Return (X, Y) of the center of cell containing provided text 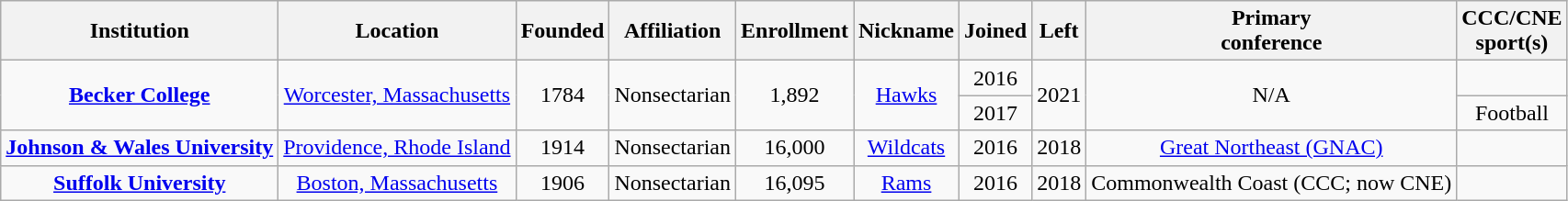
1784 (562, 95)
Institution (140, 31)
Nickname (906, 31)
16,000 (795, 148)
Affiliation (673, 31)
N/A (1272, 95)
Hawks (906, 95)
16,095 (795, 183)
Wildcats (906, 148)
Suffolk University (140, 183)
Primaryconference (1272, 31)
Rams (906, 183)
Commonwealth Coast (CCC; now CNE) (1272, 183)
1914 (562, 148)
Worcester, Massachusetts (397, 95)
Providence, Rhode Island (397, 148)
2017 (996, 113)
Location (397, 31)
Becker College (140, 95)
1,892 (795, 95)
Enrollment (795, 31)
Left (1059, 31)
CCC/CNEsport(s) (1512, 31)
Founded (562, 31)
Joined (996, 31)
Great Northeast (GNAC) (1272, 148)
Football (1512, 113)
1906 (562, 183)
2021 (1059, 95)
Boston, Massachusetts (397, 183)
Johnson & Wales University (140, 148)
